Detect which cell encompasses the target text, then output its (X, Y) center coordinate. 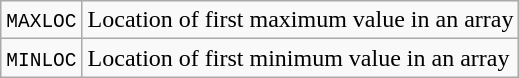
MINLOC (42, 58)
MAXLOC (42, 20)
Location of first minimum value in an array (300, 58)
Location of first maximum value in an array (300, 20)
